For the text-containing cell, return its midpoint in (x, y) coordinate format. 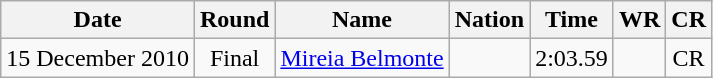
WR (639, 20)
Date (98, 20)
Mireia Belmonte (362, 58)
Name (362, 20)
2:03.59 (572, 58)
Nation (489, 20)
Time (572, 20)
15 December 2010 (98, 58)
Round (234, 20)
Final (234, 58)
